Return [X, Y] of the center of cell containing provided text 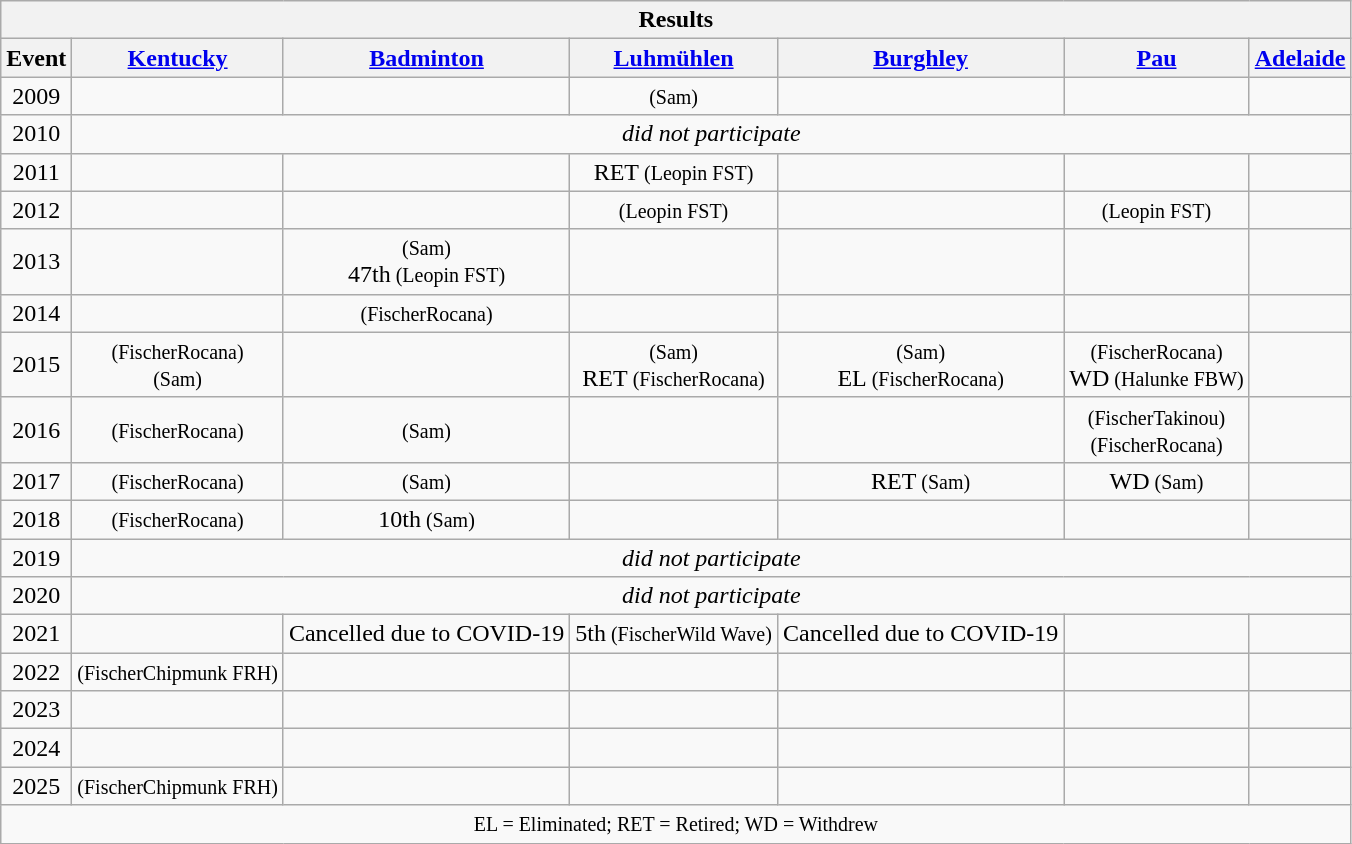
(Sam)47th (Leopin FST) [426, 262]
Badminton [426, 58]
Kentucky [178, 58]
WD (Sam) [1156, 481]
Adelaide [1300, 58]
2009 [36, 96]
2013 [36, 262]
2016 [36, 430]
(FischerRocana)WD (Halunke FBW) [1156, 364]
Luhmühlen [674, 58]
(Sam)RET (FischerRocana) [674, 364]
RET (Sam) [920, 481]
Pau [1156, 58]
5th (FischerWild Wave) [674, 634]
2021 [36, 634]
RET (Leopin FST) [674, 172]
2023 [36, 710]
Results [676, 20]
2024 [36, 748]
EL = Eliminated; RET = Retired; WD = Withdrew [676, 824]
2011 [36, 172]
Event [36, 58]
2015 [36, 364]
2025 [36, 786]
10th (Sam) [426, 519]
(Sam)EL (FischerRocana) [920, 364]
2017 [36, 481]
2019 [36, 557]
2020 [36, 596]
2012 [36, 210]
2022 [36, 672]
2010 [36, 134]
2018 [36, 519]
(FischerRocana) (Sam) [178, 364]
(FischerTakinou) (FischerRocana) [1156, 430]
2014 [36, 313]
Burghley [920, 58]
